Output the (X, Y) coordinate of the center of the cell containing the given text.  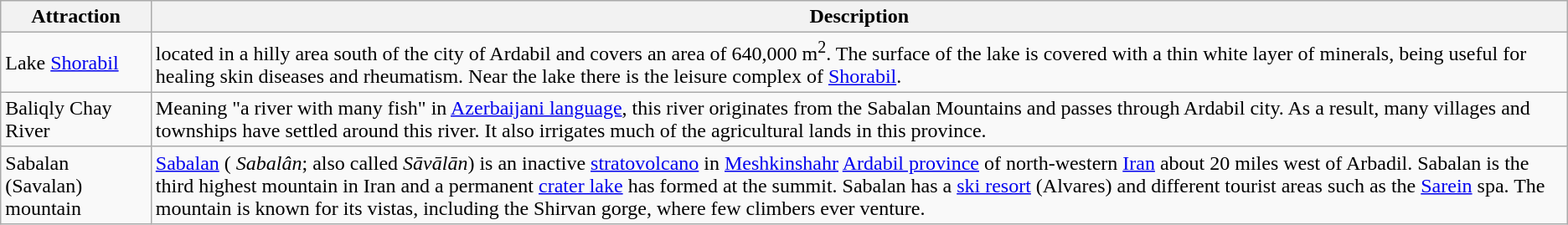
Lake Shorabil (76, 63)
Sabalan (Savalan) mountain (76, 185)
Baliqly Chay River (76, 119)
Description (859, 17)
Attraction (76, 17)
